Detect which cell encompasses the target text, then output its (X, Y) center coordinate. 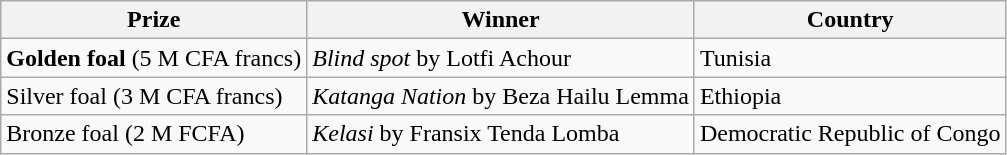
Bronze foal (2 M FCFA) (154, 134)
Democratic Republic of Congo (850, 134)
Winner (501, 20)
Silver foal (3 M CFA francs) (154, 96)
Country (850, 20)
Blind spot by Lotfi Achour (501, 58)
Tunisia (850, 58)
Golden foal (5 M CFA francs) (154, 58)
Prize (154, 20)
Ethiopia (850, 96)
Katanga Nation by Beza Hailu Lemma (501, 96)
Kelasi by Fransix Tenda Lomba (501, 134)
